Identify which cell holds the provided text, then report its [x, y] central coordinate. 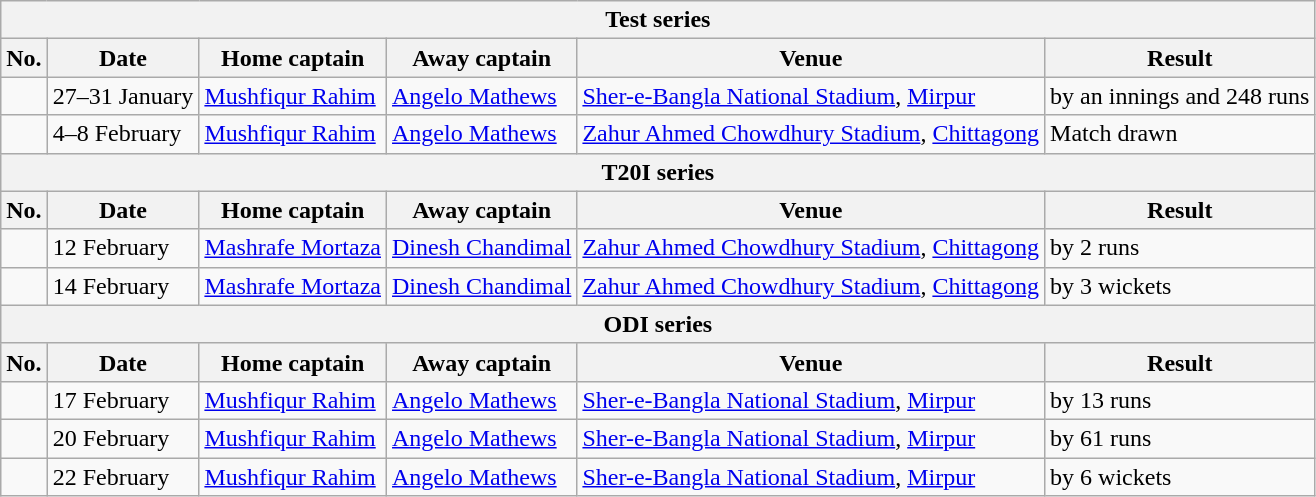
17 February [123, 400]
by 13 runs [1180, 400]
22 February [123, 477]
14 February [123, 286]
by 61 runs [1180, 438]
by 3 wickets [1180, 286]
ODI series [658, 324]
4–8 February [123, 134]
12 February [123, 248]
Match drawn [1180, 134]
20 February [123, 438]
by 2 runs [1180, 248]
by an innings and 248 runs [1180, 96]
27–31 January [123, 96]
by 6 wickets [1180, 477]
Test series [658, 20]
T20I series [658, 172]
